Locate the cell with the specified text and output its [X, Y] center coordinate. 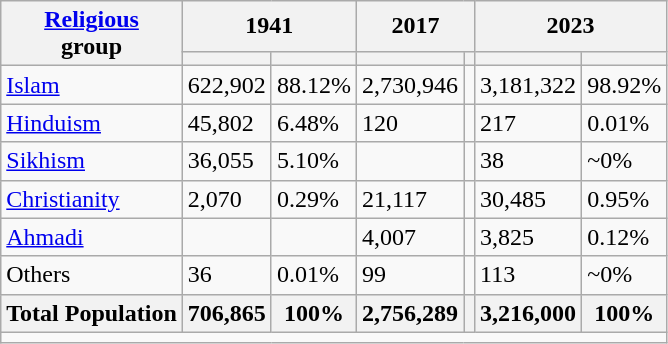
Islam [92, 85]
Sikhism [92, 161]
0.29% [314, 199]
45,802 [226, 123]
2017 [415, 26]
98.92% [624, 85]
0.12% [624, 237]
6.48% [314, 123]
38 [528, 161]
21,117 [410, 199]
Religiousgroup [92, 34]
Total Population [92, 313]
36 [226, 275]
3,825 [528, 237]
30,485 [528, 199]
1941 [269, 26]
Christianity [92, 199]
622,902 [226, 85]
2,070 [226, 199]
2,730,946 [410, 85]
Ahmadi [92, 237]
99 [410, 275]
2,756,289 [410, 313]
2023 [571, 26]
Others [92, 275]
120 [410, 123]
0.95% [624, 199]
217 [528, 123]
36,055 [226, 161]
113 [528, 275]
4,007 [410, 237]
5.10% [314, 161]
Hinduism [92, 123]
3,216,000 [528, 313]
3,181,322 [528, 85]
706,865 [226, 313]
88.12% [314, 85]
